Capture the cell that displays the provided text and extract its (x, y) central coordinate. 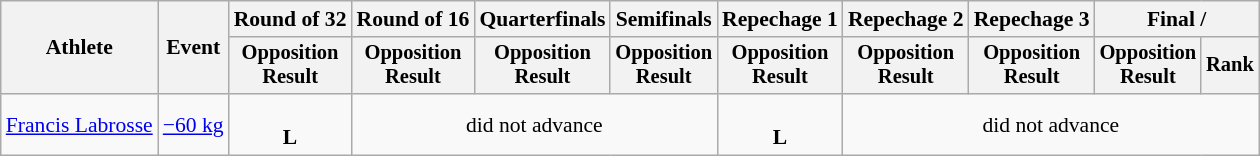
Repechage 2 (906, 19)
−60 kg (194, 124)
Quarterfinals (542, 19)
Francis Labrosse (80, 124)
Repechage 1 (780, 19)
Final / (1177, 19)
Round of 32 (290, 19)
Round of 16 (414, 19)
Repechage 3 (1032, 19)
Semifinals (664, 19)
Event (194, 48)
Rank (1230, 66)
Athlete (80, 48)
